For the text-containing cell, return its midpoint in (x, y) coordinate format. 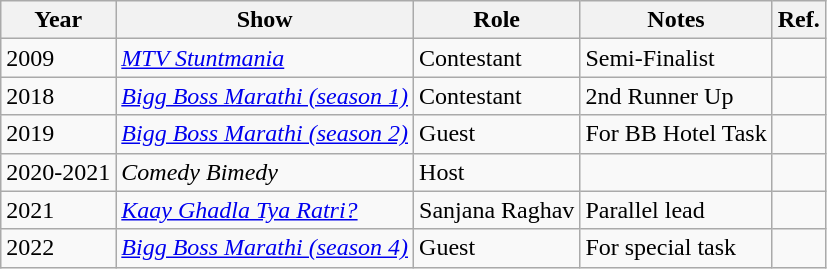
Kaay Ghadla Tya Ratri? (265, 210)
Bigg Boss Marathi (season 2) (265, 134)
2018 (58, 96)
2021 (58, 210)
For BB Hotel Task (676, 134)
Notes (676, 20)
For special task (676, 248)
2009 (58, 58)
2019 (58, 134)
2020-2021 (58, 172)
Comedy Bimedy (265, 172)
Role (497, 20)
Ref. (798, 20)
2022 (58, 248)
Show (265, 20)
Semi-Finalist (676, 58)
Bigg Boss Marathi (season 4) (265, 248)
2nd Runner Up (676, 96)
Bigg Boss Marathi (season 1) (265, 96)
Parallel lead (676, 210)
MTV Stuntmania (265, 58)
Host (497, 172)
Sanjana Raghav (497, 210)
Year (58, 20)
